Output the [x, y] coordinate of the center of the cell containing the given text.  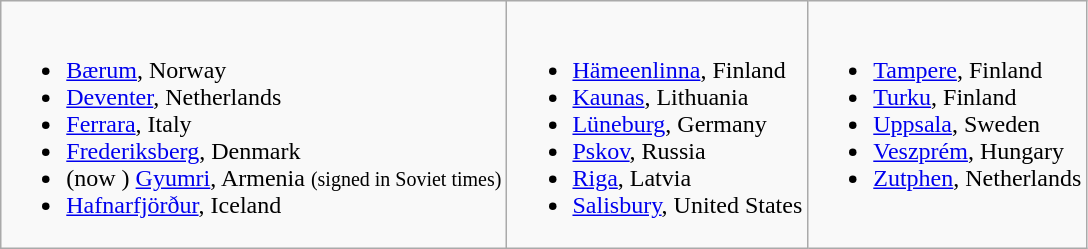
Bærum, Norway Deventer, Netherlands Ferrara, Italy Frederiksberg, Denmark (now ) Gyumri, Armenia (signed in Soviet times) Hafnarfjörður, Iceland [254, 125]
Tampere, Finland Turku, Finland Uppsala, Sweden Veszprém, Hungary Zutphen, Netherlands [948, 125]
Hämeenlinna, Finland Kaunas, Lithuania Lüneburg, Germany Pskov, Russia Riga, Latvia Salisbury, United States [658, 125]
